Return the (x, y) coordinate for the center point of the cell that contains the specified text.  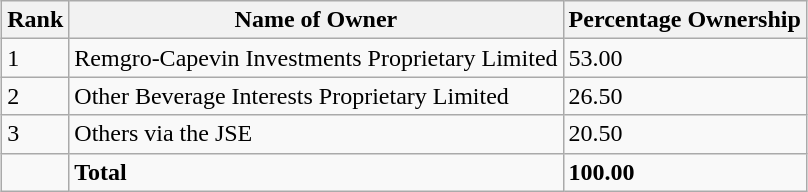
Percentage Ownership (684, 20)
100.00 (684, 172)
53.00 (684, 58)
Others via the JSE (316, 134)
Total (316, 172)
Name of Owner (316, 20)
Rank (36, 20)
26.50 (684, 96)
1 (36, 58)
Remgro-Capevin Investments Proprietary Limited (316, 58)
20.50 (684, 134)
3 (36, 134)
Other Beverage Interests Proprietary Limited (316, 96)
2 (36, 96)
